Identify which cell holds the provided text, then report its [X, Y] central coordinate. 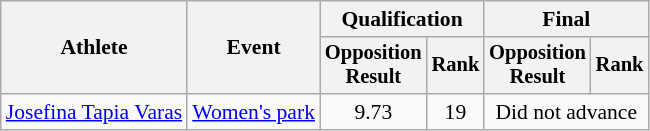
Event [254, 48]
Women's park [254, 112]
9.73 [374, 112]
Qualification [402, 19]
Final [566, 19]
Athlete [94, 48]
19 [456, 112]
Did not advance [566, 112]
Josefina Tapia Varas [94, 112]
